Return (x, y) of the center of cell containing provided text 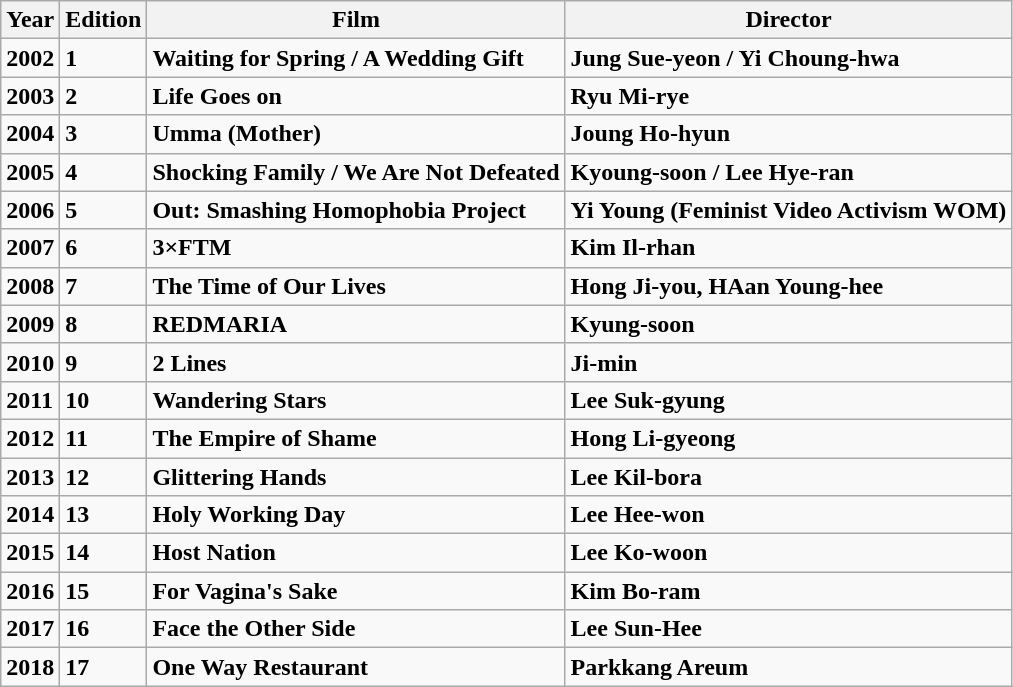
11 (104, 438)
7 (104, 286)
Waiting for Spring / A Wedding Gift (356, 58)
2013 (30, 477)
2008 (30, 286)
Joung Ho-hyun (788, 134)
Director (788, 20)
Wandering Stars (356, 400)
16 (104, 629)
Face the Other Side (356, 629)
5 (104, 210)
Kim Il-rhan (788, 248)
2002 (30, 58)
Lee Kil-bora (788, 477)
10 (104, 400)
8 (104, 324)
2018 (30, 667)
For Vagina's Sake (356, 591)
2010 (30, 362)
Lee Hee-won (788, 515)
2 (104, 96)
Lee Suk-gyung (788, 400)
Hong Li-gyeong (788, 438)
One Way Restaurant (356, 667)
The Empire of Shame (356, 438)
2015 (30, 553)
Ji-min (788, 362)
12 (104, 477)
2004 (30, 134)
Ryu Mi-rye (788, 96)
13 (104, 515)
Kim Bo-ram (788, 591)
2003 (30, 96)
Hong Ji-you, HAan Young-hee (788, 286)
Yi Young (Feminist Video Activism WOM) (788, 210)
2009 (30, 324)
2016 (30, 591)
3 (104, 134)
The Time of Our Lives (356, 286)
2012 (30, 438)
Holy Working Day (356, 515)
9 (104, 362)
Life Goes on (356, 96)
2014 (30, 515)
Kyung-soon (788, 324)
2007 (30, 248)
Lee Ko-woon (788, 553)
REDMARIA (356, 324)
15 (104, 591)
Edition (104, 20)
Shocking Family / We Are Not Defeated (356, 172)
2017 (30, 629)
2011 (30, 400)
Kyoung-soon / Lee Hye-ran (788, 172)
Parkkang Areum (788, 667)
Glittering Hands (356, 477)
Jung Sue-yeon / Yi Choung-hwa (788, 58)
Film (356, 20)
4 (104, 172)
Host Nation (356, 553)
2006 (30, 210)
Out: Smashing Homophobia Project (356, 210)
6 (104, 248)
2 Lines (356, 362)
Lee Sun-Hee (788, 629)
2005 (30, 172)
3×FTM (356, 248)
17 (104, 667)
Year (30, 20)
14 (104, 553)
Umma (Mother) (356, 134)
1 (104, 58)
